Find where the given text appears and provide that cell's center as [x, y] coordinate. 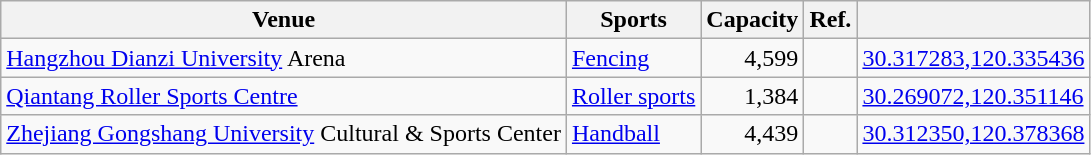
30.317283,120.335436 [974, 58]
30.269072,120.351146 [974, 96]
Venue [284, 20]
Capacity [752, 20]
Qiantang Roller Sports Centre [284, 96]
Zhejiang Gongshang University Cultural & Sports Center [284, 134]
4,439 [752, 134]
30.312350,120.378368 [974, 134]
1,384 [752, 96]
Handball [633, 134]
Roller sports [633, 96]
Ref. [830, 20]
Fencing [633, 58]
Hangzhou Dianzi University Arena [284, 58]
4,599 [752, 58]
Sports [633, 20]
